Scan for the cell matching the given text and deliver its (X, Y) coordinate at center. 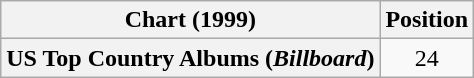
US Top Country Albums (Billboard) (190, 58)
Chart (1999) (190, 20)
Position (427, 20)
24 (427, 58)
